Detect which cell encompasses the target text, then output its (X, Y) center coordinate. 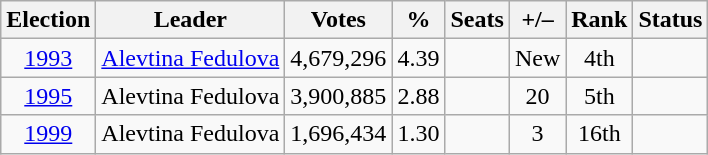
Status (670, 20)
2.88 (418, 96)
5th (600, 96)
Election (48, 20)
1995 (48, 96)
4.39 (418, 58)
Leader (190, 20)
1.30 (418, 134)
3 (537, 134)
New (537, 58)
20 (537, 96)
Votes (338, 20)
4th (600, 58)
1999 (48, 134)
4,679,296 (338, 58)
1993 (48, 58)
3,900,885 (338, 96)
16th (600, 134)
% (418, 20)
+/– (537, 20)
1,696,434 (338, 134)
Rank (600, 20)
Seats (477, 20)
